For the text-containing cell, return its midpoint in (x, y) coordinate format. 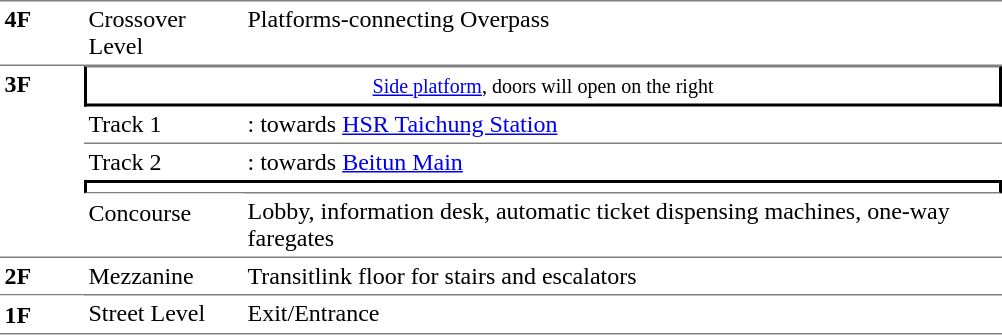
1F (42, 316)
3F (42, 161)
Exit/Entrance (622, 316)
Crossover Level (164, 33)
Track 1 (164, 125)
Transitlink floor for stairs and escalators (622, 276)
Track 2 (164, 162)
: towards HSR Taichung Station (622, 125)
Street Level (164, 316)
Side platform, doors will open on the right (543, 86)
Concourse (164, 226)
: towards Beitun Main (622, 162)
2F (42, 276)
Mezzanine (164, 276)
Lobby, information desk, automatic ticket dispensing machines, one-way faregates (622, 226)
4F (42, 33)
Platforms-connecting Overpass (622, 33)
